Return [x, y] of the center of cell containing provided text 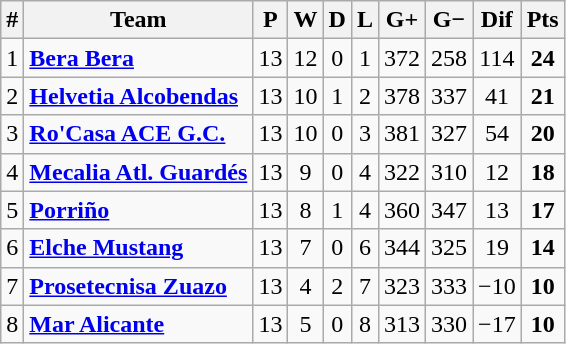
14 [542, 248]
114 [498, 58]
325 [450, 248]
337 [450, 96]
−17 [498, 324]
381 [402, 134]
Prosetecnisa Zuazo [138, 286]
L [364, 20]
360 [402, 210]
327 [450, 134]
Team [138, 20]
258 [450, 58]
G+ [402, 20]
Pts [542, 20]
Porriño [138, 210]
378 [402, 96]
Ro'Casa ACE G.C. [138, 134]
333 [450, 286]
41 [498, 96]
24 [542, 58]
W [306, 20]
9 [306, 172]
Mecalia Atl. Guardés [138, 172]
347 [450, 210]
17 [542, 210]
21 [542, 96]
313 [402, 324]
Elche Mustang [138, 248]
Mar Alicante [138, 324]
18 [542, 172]
G− [450, 20]
20 [542, 134]
Dif [498, 20]
D [337, 20]
330 [450, 324]
Helvetia Alcobendas [138, 96]
323 [402, 286]
372 [402, 58]
Bera Bera [138, 58]
322 [402, 172]
−10 [498, 286]
19 [498, 248]
344 [402, 248]
310 [450, 172]
# [12, 20]
P [270, 20]
54 [498, 134]
